Return (X, Y) of the center of cell containing provided text 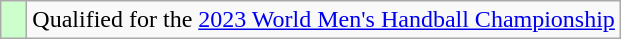
Qualified for the 2023 World Men's Handball Championship (324, 20)
